From the cell containing the given text, extract its center point as [x, y] coordinate. 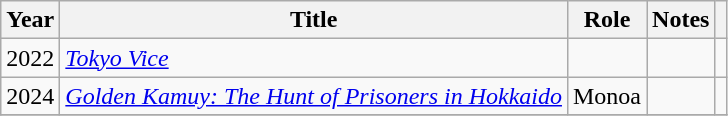
Year [30, 20]
Notes [681, 20]
Title [314, 20]
Golden Kamuy: The Hunt of Prisoners in Hokkaido [314, 96]
2024 [30, 96]
Tokyo Vice [314, 58]
Monoa [606, 96]
Role [606, 20]
2022 [30, 58]
